Find where the given text appears and provide that cell's center as [X, Y] coordinate. 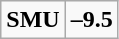
–9.5 [92, 19]
SMU [33, 19]
